Find where the given text appears and provide that cell's center as (X, Y) coordinate. 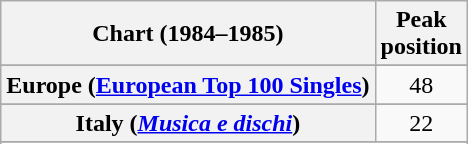
48 (421, 85)
Chart (1984–1985) (188, 34)
22 (421, 123)
Peakposition (421, 34)
Europe (European Top 100 Singles) (188, 85)
Italy (Musica e dischi) (188, 123)
